Return the (x, y) coordinate for the center point of the cell that contains the specified text.  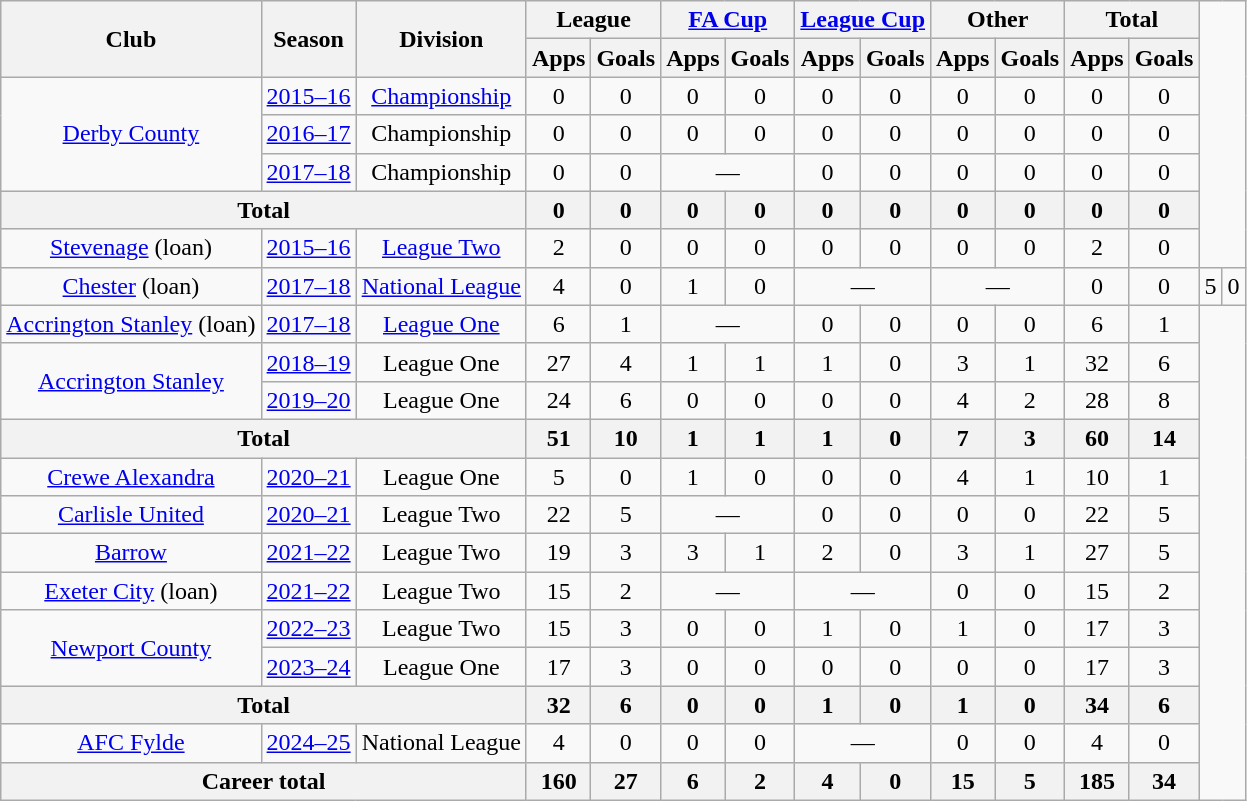
Derby County (131, 134)
Season (308, 39)
185 (1097, 781)
14 (1164, 438)
60 (1097, 438)
2016–17 (308, 134)
7 (963, 438)
Club (131, 39)
2023–24 (308, 667)
2019–20 (308, 400)
Crewe Alexandra (131, 477)
League (593, 20)
Chester (loan) (131, 286)
28 (1097, 400)
160 (558, 781)
2018–19 (308, 362)
51 (558, 438)
Exeter City (loan) (131, 591)
Barrow (131, 553)
2022–23 (308, 629)
AFC Fylde (131, 743)
Other (998, 20)
24 (558, 400)
Accrington Stanley (loan) (131, 324)
Newport County (131, 648)
Career total (264, 781)
Carlisle United (131, 515)
2024–25 (308, 743)
19 (558, 553)
Stevenage (loan) (131, 248)
League Cup (863, 20)
8 (1164, 400)
Division (441, 39)
Accrington Stanley (131, 381)
FA Cup (728, 20)
